Provide the [x, y] coordinate of the cell's center where the given text is located.  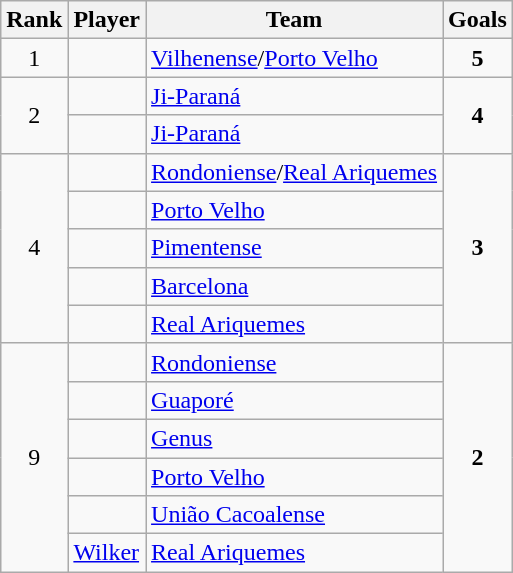
Pimentense [294, 248]
1 [34, 58]
Rondoniense [294, 362]
Guaporé [294, 400]
União Cacoalense [294, 515]
5 [478, 58]
Team [294, 20]
Goals [478, 20]
3 [478, 248]
Genus [294, 438]
9 [34, 457]
Rondoniense/Real Ariquemes [294, 172]
Vilhenense/Porto Velho [294, 58]
Wilker [107, 553]
Player [107, 20]
Rank [34, 20]
Barcelona [294, 286]
